Detect which cell encompasses the target text, then output its [x, y] center coordinate. 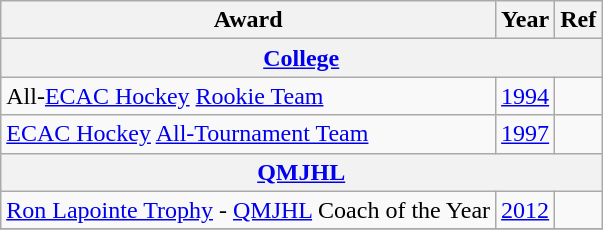
2012 [526, 210]
Year [526, 20]
College [302, 58]
All-ECAC Hockey Rookie Team [248, 96]
ECAC Hockey All-Tournament Team [248, 134]
Ron Lapointe Trophy - QMJHL Coach of the Year [248, 210]
1994 [526, 96]
Ref [578, 20]
QMJHL [302, 172]
Award [248, 20]
1997 [526, 134]
